Locate the cell with the specified text and output its [X, Y] center coordinate. 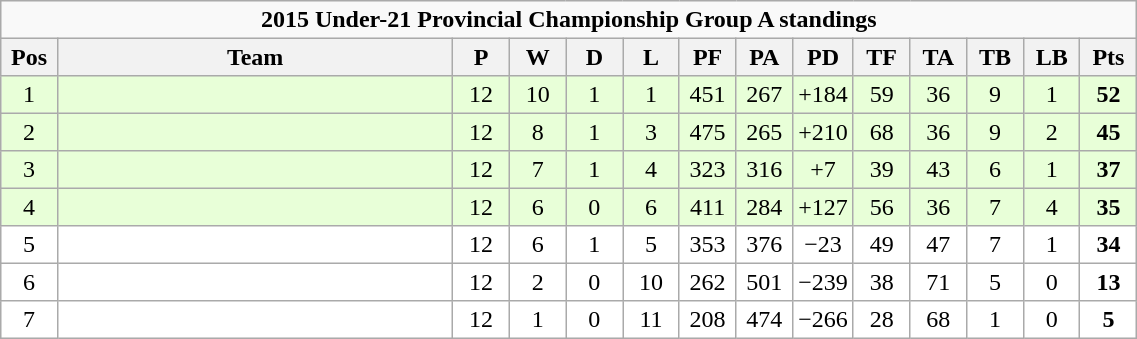
D [594, 56]
45 [1108, 132]
267 [764, 94]
8 [538, 132]
Pos [30, 56]
+184 [824, 94]
−266 [824, 318]
411 [708, 206]
W [538, 56]
451 [708, 94]
2015 Under-21 Provincial Championship Group A standings [569, 20]
28 [882, 318]
P [482, 56]
+127 [824, 206]
+210 [824, 132]
TA [938, 56]
35 [1108, 206]
TF [882, 56]
Pts [1108, 56]
284 [764, 206]
43 [938, 170]
PF [708, 56]
TB [996, 56]
353 [708, 244]
+7 [824, 170]
L [652, 56]
474 [764, 318]
71 [938, 282]
501 [764, 282]
316 [764, 170]
PA [764, 56]
323 [708, 170]
49 [882, 244]
38 [882, 282]
34 [1108, 244]
208 [708, 318]
475 [708, 132]
47 [938, 244]
−239 [824, 282]
59 [882, 94]
265 [764, 132]
37 [1108, 170]
11 [652, 318]
13 [1108, 282]
−23 [824, 244]
39 [882, 170]
56 [882, 206]
376 [764, 244]
Team [254, 56]
52 [1108, 94]
LB [1052, 56]
PD [824, 56]
262 [708, 282]
